Locate the cell with the specified text and output its [x, y] center coordinate. 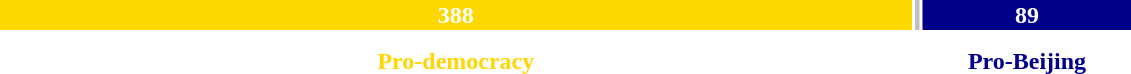
388 [456, 15]
89 [1026, 15]
